For the text-containing cell, return its midpoint in (X, Y) coordinate format. 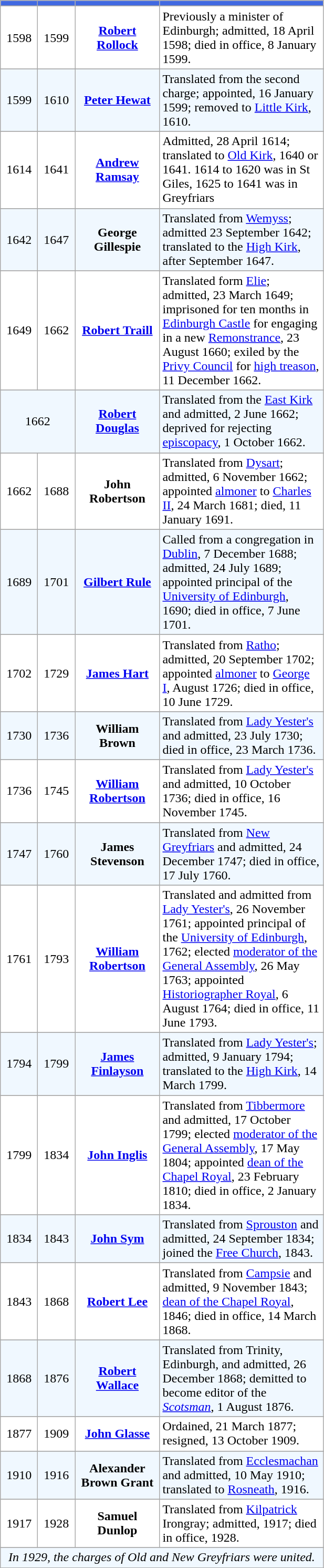
Translated from Ecclesmachan and admitted, 10 May 1910; translated to Rosneath, 1916. (242, 1475)
John Robertson (118, 491)
Alexander Brown Grant (118, 1475)
Robert Lee (118, 1301)
1794 (19, 1064)
Robert Wallace (118, 1378)
Translated from the second charge; appointed, 16 January 1599; removed to Little Kirk, 1610. (242, 100)
1916 (57, 1475)
1614 (19, 170)
Robert Douglas (118, 422)
1641 (57, 170)
James Stevenson (118, 854)
1598 (19, 38)
Ordained, 21 March 1877; resigned, 13 October 1909. (242, 1434)
Gilbert Rule (118, 582)
James Finlayson (118, 1064)
Peter Hewat (118, 100)
Translated from Campsie and admitted, 9 November 1843; dean of the Chapel Royal, 1846; died in office, 14 March 1868. (242, 1301)
1689 (19, 582)
John Glasse (118, 1434)
1876 (57, 1378)
1917 (19, 1523)
1729 (57, 673)
1642 (19, 240)
1610 (57, 100)
1877 (19, 1434)
Translated from Ratho; admitted, 20 September 1702; appointed almoner to George I, August 1726; died in office, 10 June 1729. (242, 673)
Translated from the East Kirk and admitted, 2 June 1662; deprived for rejecting episcopacy, 1 October 1662. (242, 422)
James Hart (118, 673)
Robert Traill (118, 330)
Previously a minister of Edinburgh; admitted, 18 April 1598; died in office, 8 January 1599. (242, 38)
John Sym (118, 1239)
1647 (57, 240)
Translated from New Greyfriars and admitted, 24 December 1747; died in office, 17 July 1760. (242, 854)
William Brown (118, 735)
Translated from Kilpatrick Irongray; admitted, 1917; died in office, 1928. (242, 1523)
Translated from Lady Yester's and admitted, 10 October 1736; died in office, 16 November 1745. (242, 791)
Samuel Dunlop (118, 1523)
John Inglis (118, 1155)
1747 (19, 854)
1928 (57, 1523)
Admitted, 28 April 1614; translated to Old Kirk, 1640 or 1641. 1614 to 1620 was in St Giles, 1625 to 1641 was in Greyfriars (242, 170)
1910 (19, 1475)
In 1929, the charges of Old and New Greyfriars were united. (162, 1557)
1649 (19, 330)
1702 (19, 673)
Robert Rollock (118, 38)
Translated from Sprouston and admitted, 24 September 1834; joined the Free Church, 1843. (242, 1239)
Andrew Ramsay (118, 170)
Translated from Lady Yester's; admitted, 9 January 1794; translated to the High Kirk, 14 March 1799. (242, 1064)
Translated from Lady Yester's and admitted, 23 July 1730; died in office, 23 March 1736. (242, 735)
1761 (19, 959)
George Gillespie (118, 240)
Translated from Wemyss; admitted 23 September 1642; translated to the High Kirk, after September 1647. (242, 240)
Translated from Trinity, Edinburgh, and admitted, 26 December 1868; demitted to become editor of the Scotsman, 1 August 1876. (242, 1378)
1745 (57, 791)
1688 (57, 491)
1793 (57, 959)
1730 (19, 735)
1701 (57, 582)
Translated from Dysart; admitted, 6 November 1662; appointed almoner to Charles II, 24 March 1681; died, 11 January 1691. (242, 491)
1909 (57, 1434)
1760 (57, 854)
